For the text-containing cell, return its midpoint in (X, Y) coordinate format. 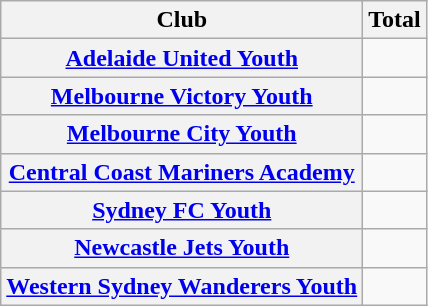
Adelaide United Youth (182, 58)
Total (395, 20)
Melbourne Victory Youth (182, 96)
Sydney FC Youth (182, 210)
Central Coast Mariners Academy (182, 172)
Melbourne City Youth (182, 134)
Western Sydney Wanderers Youth (182, 286)
Newcastle Jets Youth (182, 248)
Club (182, 20)
